Identify which cell holds the provided text, then report its [x, y] central coordinate. 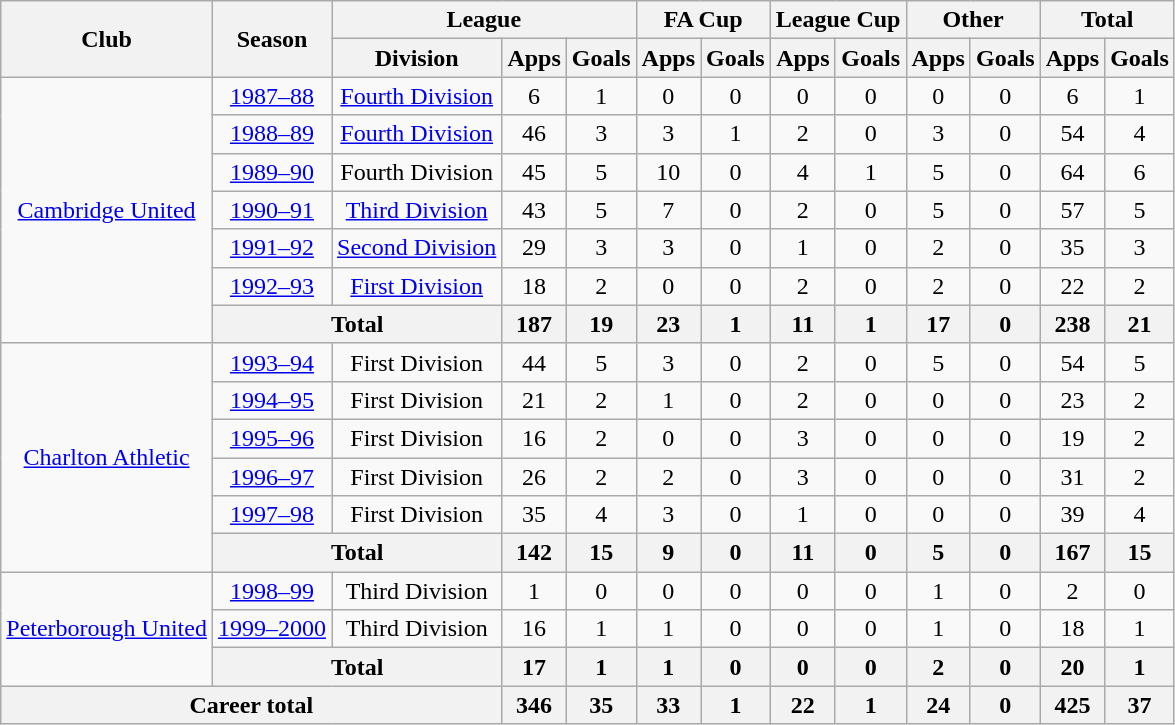
64 [1072, 172]
1988–89 [272, 134]
43 [534, 210]
1996–97 [272, 477]
45 [534, 172]
1991–92 [272, 248]
20 [1072, 667]
26 [534, 477]
29 [534, 248]
167 [1072, 553]
Second Division [417, 248]
10 [668, 172]
1989–90 [272, 172]
1990–91 [272, 210]
Peterborough United [107, 629]
238 [1072, 324]
142 [534, 553]
187 [534, 324]
1987–88 [272, 96]
425 [1072, 705]
1997–98 [272, 515]
Charlton Athletic [107, 457]
1999–2000 [272, 629]
9 [668, 553]
League Cup [838, 20]
League [484, 20]
37 [1140, 705]
1998–99 [272, 591]
1992–93 [272, 286]
31 [1072, 477]
44 [534, 362]
1993–94 [272, 362]
346 [534, 705]
33 [668, 705]
57 [1072, 210]
Season [272, 39]
39 [1072, 515]
46 [534, 134]
Division [417, 58]
FA Cup [703, 20]
Career total [252, 705]
Other [973, 20]
7 [668, 210]
Cambridge United [107, 210]
1995–96 [272, 438]
1994–95 [272, 400]
Club [107, 39]
24 [938, 705]
